Provide the (X, Y) coordinate of the cell's center where the given text is located.  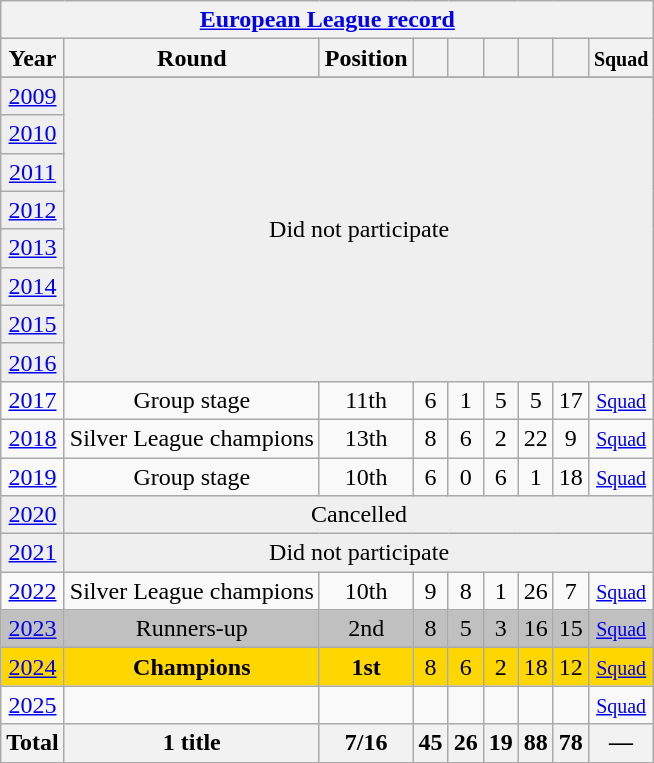
Round (192, 58)
7 (570, 591)
2014 (33, 286)
2012 (33, 210)
15 (570, 629)
2018 (33, 438)
Position (366, 58)
2024 (33, 667)
2011 (33, 172)
2009 (33, 96)
78 (570, 743)
Champions (192, 667)
11th (366, 400)
1 title (192, 743)
88 (536, 743)
— (621, 743)
2022 (33, 591)
2025 (33, 705)
2013 (33, 248)
2nd (366, 629)
2023 (33, 629)
Cancelled (359, 515)
2015 (33, 324)
0 (466, 477)
17 (570, 400)
45 (430, 743)
16 (536, 629)
2017 (33, 400)
7/16 (366, 743)
Year (33, 58)
22 (536, 438)
2010 (33, 134)
3 (500, 629)
2021 (33, 553)
12 (570, 667)
1st (366, 667)
13th (366, 438)
Total (33, 743)
European League record (328, 20)
19 (500, 743)
2020 (33, 515)
2019 (33, 477)
Runners-up (192, 629)
2016 (33, 362)
